Output the (x, y) coordinate of the center of the cell containing the given text.  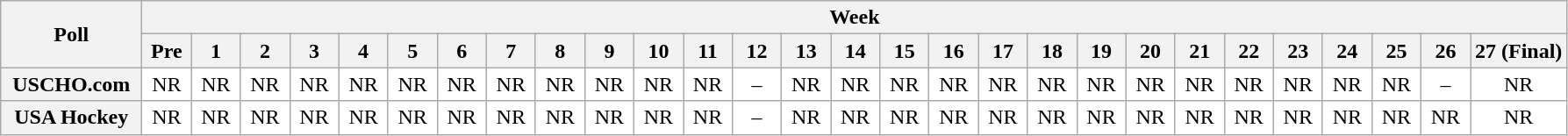
3 (314, 51)
14 (856, 51)
24 (1347, 51)
6 (462, 51)
Poll (72, 34)
20 (1150, 51)
19 (1101, 51)
10 (658, 51)
5 (412, 51)
23 (1298, 51)
21 (1199, 51)
12 (757, 51)
4 (363, 51)
Pre (167, 51)
25 (1396, 51)
22 (1249, 51)
18 (1052, 51)
7 (511, 51)
8 (560, 51)
USA Hockey (72, 118)
15 (905, 51)
17 (1003, 51)
27 (Final) (1519, 51)
1 (216, 51)
2 (265, 51)
USCHO.com (72, 84)
Week (855, 18)
11 (707, 51)
26 (1445, 51)
16 (954, 51)
13 (806, 51)
9 (609, 51)
